Find where the given text appears and provide that cell's center as (X, Y) coordinate. 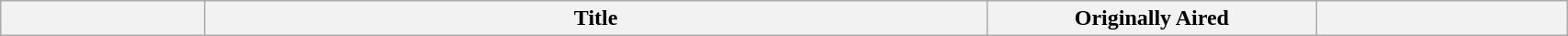
Title (595, 18)
Originally Aired (1152, 18)
